Capture the cell that displays the provided text and extract its [X, Y] central coordinate. 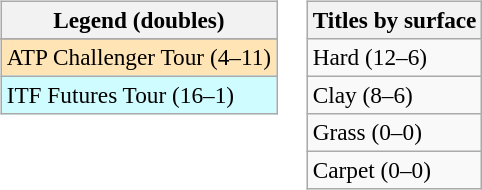
Legend (doubles) [138, 20]
Grass (0–0) [394, 133]
ATP Challenger Tour (4–11) [138, 57]
ITF Futures Tour (16–1) [138, 95]
Titles by surface [394, 20]
Hard (12–6) [394, 57]
Carpet (0–0) [394, 171]
Clay (8–6) [394, 95]
